Return the (X, Y) coordinate for the center point of the cell that contains the specified text.  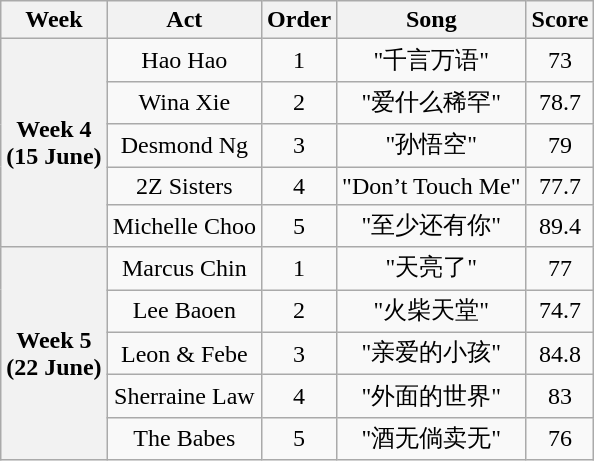
"爱什么稀罕" (432, 102)
"千言万语" (432, 60)
Michelle Choo (184, 226)
Order (300, 20)
"天亮了" (432, 268)
84.8 (560, 354)
Desmond Ng (184, 146)
"亲爱的小孩" (432, 354)
Hao Hao (184, 60)
77 (560, 268)
Week 4(15 June) (54, 143)
Act (184, 20)
"孙悟空" (432, 146)
77.7 (560, 185)
"Don’t Touch Me" (432, 185)
Week 5(22 June) (54, 354)
79 (560, 146)
"火柴天堂" (432, 312)
Score (560, 20)
"外面的世界" (432, 396)
"至少还有你" (432, 226)
"酒无倘卖无" (432, 438)
83 (560, 396)
Lee Baoen (184, 312)
89.4 (560, 226)
Marcus Chin (184, 268)
The Babes (184, 438)
Song (432, 20)
Sherraine Law (184, 396)
78.7 (560, 102)
2Z Sisters (184, 185)
73 (560, 60)
76 (560, 438)
Wina Xie (184, 102)
74.7 (560, 312)
Week (54, 20)
Leon & Febe (184, 354)
